Capture the cell that displays the provided text and extract its (x, y) central coordinate. 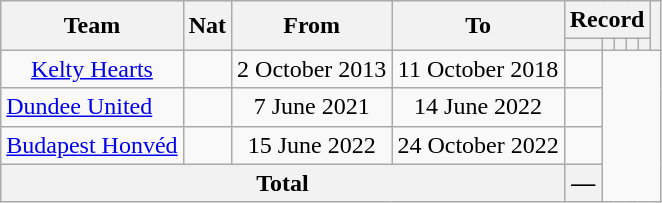
Record (607, 20)
— (583, 183)
Nat (207, 26)
Dundee United (92, 107)
11 October 2018 (478, 69)
7 June 2021 (312, 107)
Team (92, 26)
2 October 2013 (312, 69)
Budapest Honvéd (92, 145)
Kelty Hearts (92, 69)
15 June 2022 (312, 145)
Total (282, 183)
To (478, 26)
14 June 2022 (478, 107)
From (312, 26)
24 October 2022 (478, 145)
